Detect which cell encompasses the target text, then output its (x, y) center coordinate. 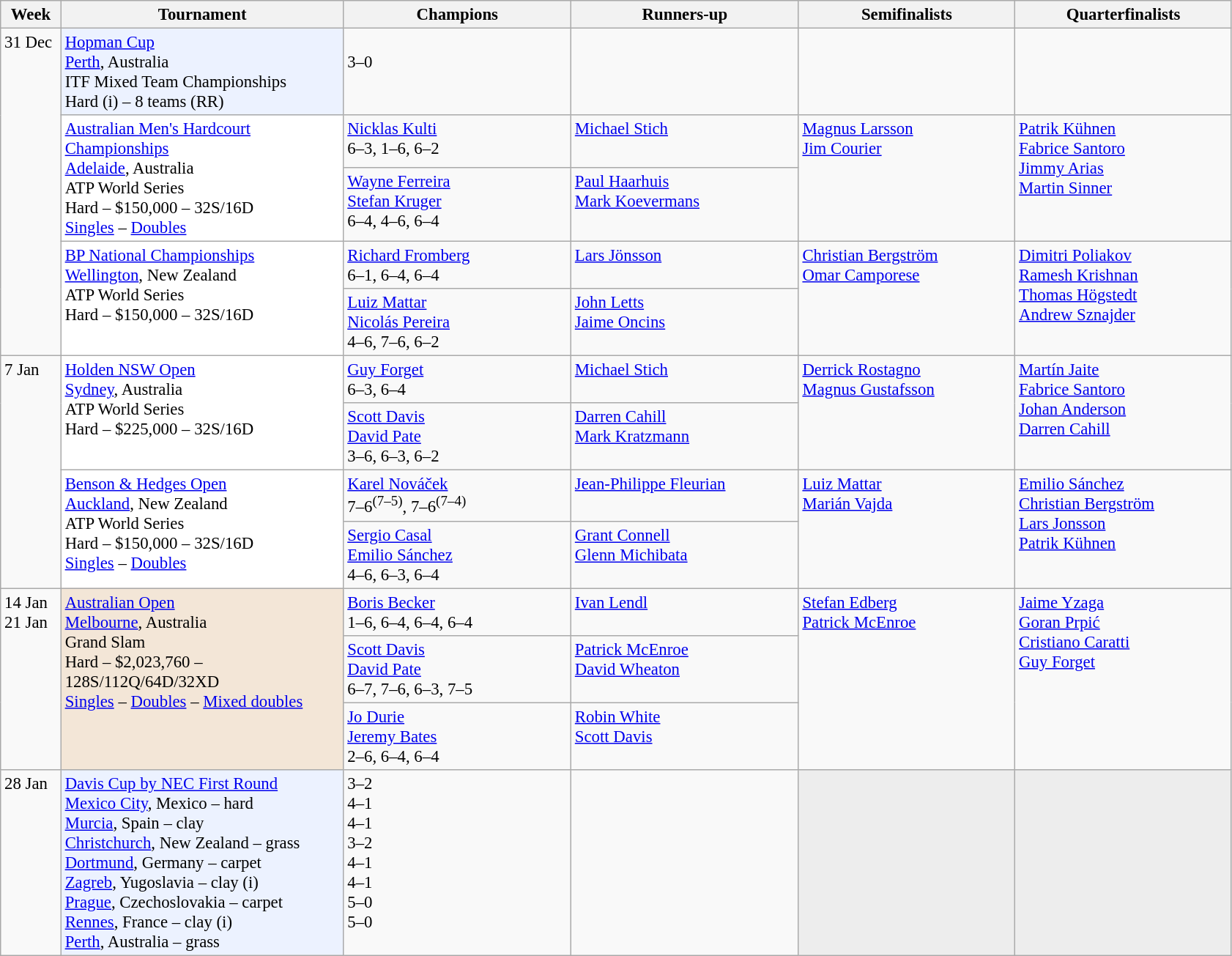
Patrick McEnroe David Wheaton (686, 669)
Magnus Larsson Jim Courier (907, 179)
7 Jan (31, 472)
Jean-Philippe Fleurian (686, 495)
Australian Men's Hardcourt Championships Adelaide, Australia ATP World Series Hard – $150,000 – 32S/16D Singles – Doubles (202, 179)
31 Dec (31, 192)
3–0 (457, 72)
Nicklas Kulti 6–3, 1–6, 6–2 (457, 141)
Stefan Edberg Patrick McEnroe (907, 679)
Robin White Scott Davis (686, 736)
Semifinalists (907, 15)
Australian Open Melbourne, Australia Grand Slam Hard – $2,023,760 – 128S/112Q/64D/32XD Singles – Doubles – Mixed doubles (202, 679)
Luiz Mattar Nicolás Pereira 4–6, 7–6, 6–2 (457, 322)
Dimitri Poliakov Ramesh Krishnan Thomas Högstedt Andrew Sznajder (1124, 299)
14 Jan 21 Jan (31, 679)
Lars Jönsson (686, 265)
Guy Forget 6–3, 6–4 (457, 379)
Scott Davis David Pate 3–6, 6–3, 6–2 (457, 437)
Derrick Rostagno Magnus Gustafsson (907, 413)
Martín Jaite Fabrice Santoro Johan Anderson Darren Cahill (1124, 413)
Emilio Sánchez Christian Bergström Lars Jonsson Patrik Kühnen (1124, 529)
Darren Cahill Mark Kratzmann (686, 437)
Boris Becker 1–6, 6–4, 6–4, 6–4 (457, 612)
Quarterfinalists (1124, 15)
Wayne Ferreira Stefan Kruger 6–4, 4–6, 6–4 (457, 204)
Karel Nováček 7–6(7–5), 7–6(7–4) (457, 495)
Luiz Mattar Marián Vajda (907, 529)
Benson & Hedges Open Auckland, New Zealand ATP World Series Hard – $150,000 – 32S/16D Singles – Doubles (202, 529)
Jaime Yzaga Goran Prpić Cristiano Caratti Guy Forget (1124, 679)
Champions (457, 15)
Grant Connell Glenn Michibata (686, 555)
Paul Haarhuis Mark Koevermans (686, 204)
3–2 4–1 4–1 3–2 4–1 4–1 5–0 5–0 (457, 863)
Week (31, 15)
28 Jan (31, 863)
Scott Davis David Pate 6–7, 7–6, 6–3, 7–5 (457, 669)
Christian Bergström Omar Camporese (907, 299)
Sergio Casal Emilio Sánchez 4–6, 6–3, 6–4 (457, 555)
Jo Durie Jeremy Bates 2–6, 6–4, 6–4 (457, 736)
Patrik Kühnen Fabrice Santoro Jimmy Arias Martin Sinner (1124, 179)
Hopman Cup Perth, AustraliaITF Mixed Team Championships Hard (i) – 8 teams (RR) (202, 72)
John Letts Jaime Oncins (686, 322)
Ivan Lendl (686, 612)
Tournament (202, 15)
Richard Fromberg 6–1, 6–4, 6–4 (457, 265)
Holden NSW Open Sydney, Australia ATP World Series Hard – $225,000 – 32S/16D (202, 413)
BP National Championships Wellington, New Zealand ATP World Series Hard – $150,000 – 32S/16D (202, 299)
Runners-up (686, 15)
